Search for the cell housing the specified text and yield its (X, Y) center coordinate. 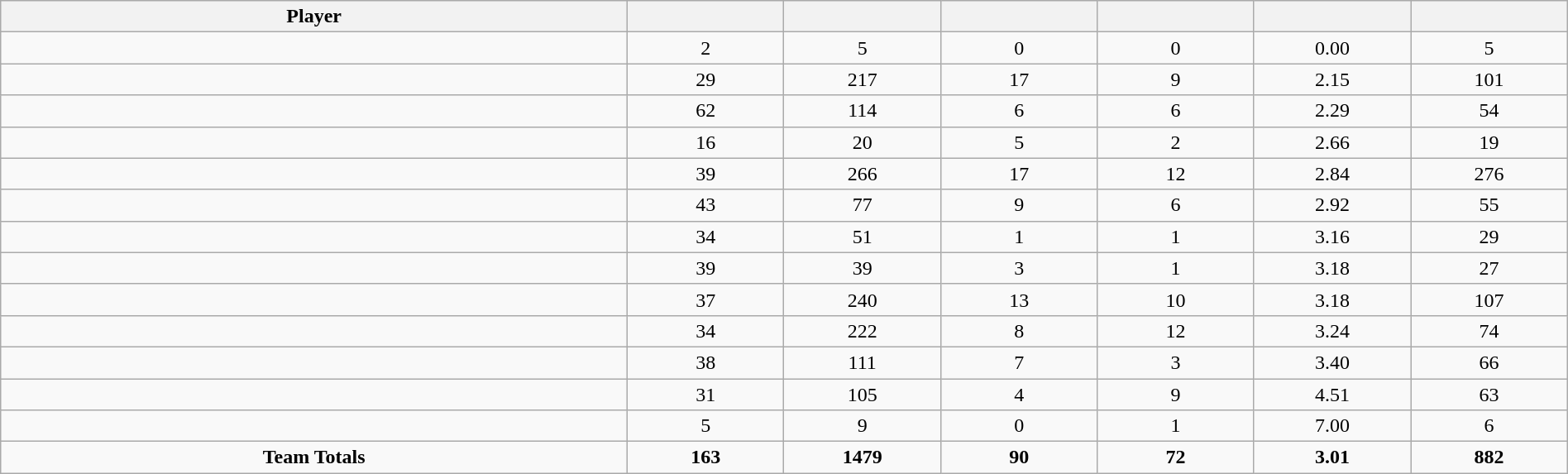
7 (1019, 362)
4.51 (1331, 395)
2.66 (1331, 142)
105 (862, 395)
101 (1489, 79)
72 (1176, 457)
3.01 (1331, 457)
240 (862, 299)
51 (862, 237)
2.84 (1331, 174)
19 (1489, 142)
114 (862, 111)
2.15 (1331, 79)
222 (862, 331)
31 (706, 395)
27 (1489, 268)
77 (862, 205)
16 (706, 142)
10 (1176, 299)
55 (1489, 205)
90 (1019, 457)
74 (1489, 331)
882 (1489, 457)
66 (1489, 362)
Team Totals (314, 457)
63 (1489, 395)
163 (706, 457)
37 (706, 299)
217 (862, 79)
3.24 (1331, 331)
54 (1489, 111)
111 (862, 362)
8 (1019, 331)
20 (862, 142)
38 (706, 362)
7.00 (1331, 426)
266 (862, 174)
4 (1019, 395)
0.00 (1331, 48)
276 (1489, 174)
13 (1019, 299)
62 (706, 111)
1479 (862, 457)
2.92 (1331, 205)
43 (706, 205)
2.29 (1331, 111)
107 (1489, 299)
Player (314, 17)
3.40 (1331, 362)
3.16 (1331, 237)
